From the cell containing the given text, extract its center point as (X, Y) coordinate. 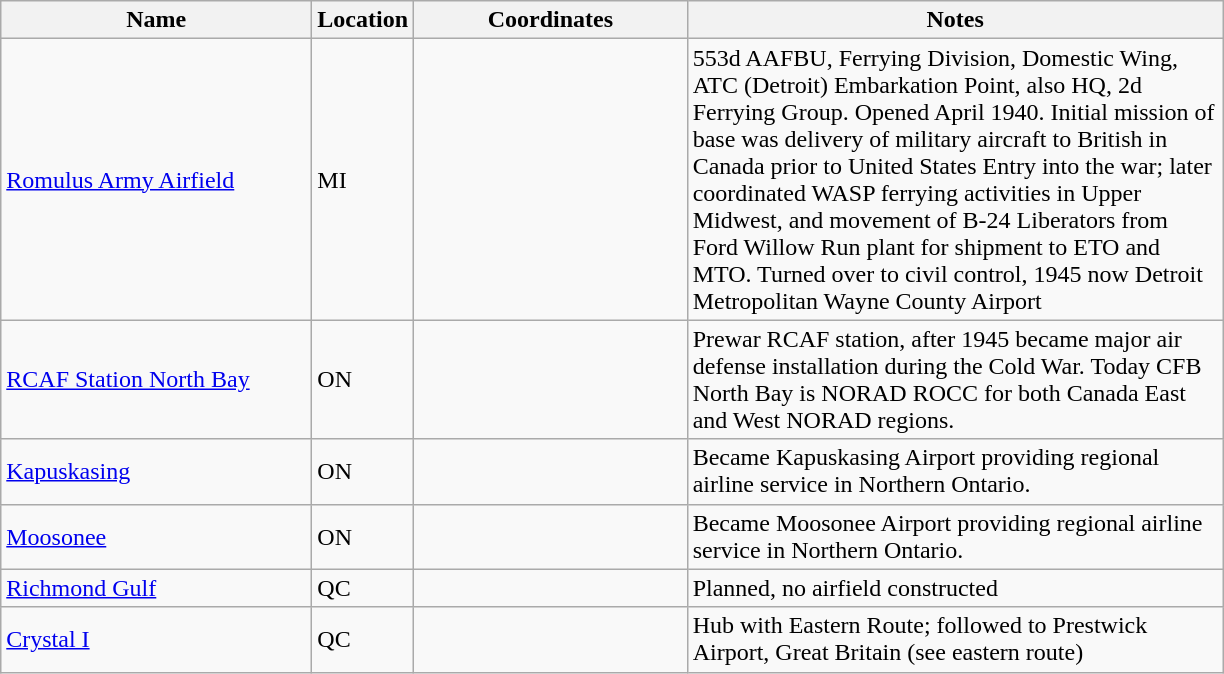
Planned, no airfield constructed (955, 588)
Notes (955, 20)
Kapuskasing (156, 472)
Coordinates (551, 20)
Moosonee (156, 536)
Became Moosonee Airport providing regional airline service in Northern Ontario. (955, 536)
Name (156, 20)
RCAF Station North Bay (156, 380)
MI (363, 180)
Crystal I (156, 640)
Location (363, 20)
Richmond Gulf (156, 588)
Became Kapuskasing Airport providing regional airline service in Northern Ontario. (955, 472)
Romulus Army Airfield (156, 180)
Hub with Eastern Route; followed to Prestwick Airport, Great Britain (see eastern route) (955, 640)
